Capture the cell that displays the provided text and extract its [x, y] central coordinate. 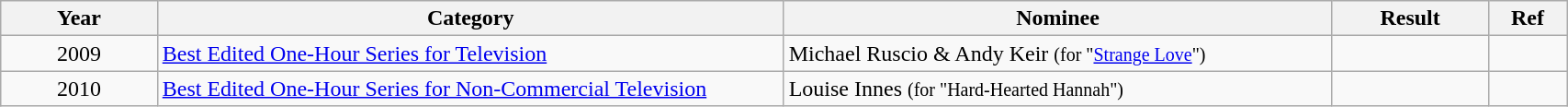
Category [470, 18]
Result [1410, 18]
Best Edited One-Hour Series for Television [470, 53]
Nominee [1058, 18]
Louise Innes (for "Hard-Hearted Hannah") [1058, 89]
Michael Ruscio & Andy Keir (for "Strange Love") [1058, 53]
2009 [79, 53]
Best Edited One-Hour Series for Non-Commercial Television [470, 89]
2010 [79, 89]
Year [79, 18]
Ref [1527, 18]
